Find where the given text appears and provide that cell's center as [x, y] coordinate. 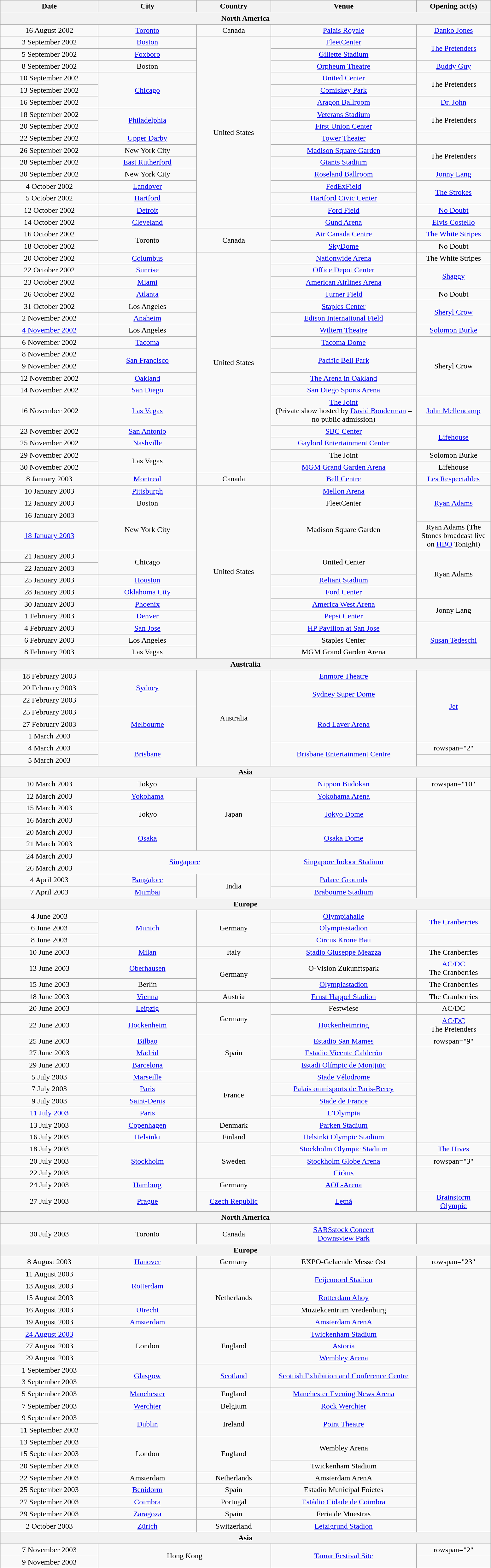
Coimbra [148, 1502]
7 July 2003 [49, 1089]
Mellon Arena [344, 491]
Susan Tedeschi [453, 640]
22 October 2002 [49, 270]
Copenhagen [148, 1125]
The Joint [344, 455]
3 September 2002 [49, 42]
18 February 2003 [49, 676]
Saint-Denis [148, 1101]
5 September 2002 [49, 54]
Sydney [148, 688]
Palace Grounds [344, 880]
27 July 2003 [49, 1201]
15 September 2003 [49, 1454]
Glasgow [148, 1376]
1 February 2003 [49, 616]
Nationwide Arena [344, 258]
The Joint(Private show hosted by David Bonderman – no public admission) [344, 411]
Zürich [148, 1526]
26 September 2002 [49, 150]
Ryan Adams (The Stones broadcast live on HBO Tonight) [453, 535]
25 June 2003 [49, 1041]
15 August 2003 [49, 1298]
Estadio Vicente Calderón [344, 1053]
Anaheim [148, 318]
Utrecht [148, 1310]
Benidorm [148, 1490]
Belgium [234, 1406]
Hockenheim [148, 1025]
Palais Royale [344, 30]
31 October 2002 [49, 306]
7 November 2003 [49, 1550]
Hanover [148, 1262]
Parken Stadium [344, 1125]
Montreal [148, 479]
Sydney Super Dome [344, 694]
13 September 2003 [49, 1442]
16 October 2002 [49, 234]
Veterans Stadium [344, 114]
23 November 2002 [49, 431]
EXPO-Gelaende Messe Ost [344, 1262]
24 August 2003 [49, 1334]
Madrid [148, 1053]
4 April 2003 [49, 880]
Reliant Stadium [344, 580]
28 January 2003 [49, 592]
Brabourne Stadium [344, 892]
SARSstock ConcertDownsview Park [344, 1234]
Rotterdam [148, 1286]
30 September 2002 [49, 174]
Denver [148, 616]
Werchter [148, 1406]
Cirkus [344, 1173]
AC/DC [453, 1009]
24 March 2003 [49, 856]
Oklahoma City [148, 592]
29 August 2003 [49, 1358]
13 June 2003 [49, 968]
Air Canada Centre [344, 234]
Barcelona [148, 1065]
21 March 2003 [49, 844]
Point Theatre [344, 1424]
American Airlines Arena [344, 282]
25 September 2003 [49, 1490]
25 November 2002 [49, 443]
30 January 2003 [49, 604]
22 February 2003 [49, 700]
Wiltern Theatre [344, 330]
7 September 2003 [49, 1406]
Brisbane [148, 754]
1 March 2003 [49, 736]
Estadi Olímpic de Montjuïc [344, 1065]
Singapore [185, 862]
25 January 2003 [49, 580]
12 January 2003 [49, 503]
9 September 2003 [49, 1418]
20 June 2003 [49, 1009]
O-Vision Zukunftspark [344, 968]
rowspan="3" [453, 1161]
San Diego Sports Arena [344, 390]
France [234, 1095]
Gaylord Entertainment Center [344, 443]
Houston [148, 580]
Pepsi Center [344, 616]
Tower Theater [344, 138]
8 November 2002 [49, 354]
20 October 2002 [49, 258]
Stockholm Olympic Stadium [344, 1149]
13 August 2003 [49, 1286]
Tacoma Dome [344, 342]
Muziekcentrum Vredenburg [344, 1310]
5 September 2003 [49, 1394]
20 September 2003 [49, 1466]
Astoria [344, 1346]
9 November 2002 [49, 366]
Mumbai [148, 892]
Ford Center [344, 592]
Columbus [148, 258]
9 November 2003 [49, 1562]
18 October 2002 [49, 246]
Sunrise [148, 270]
Stade Vélodrome [344, 1077]
Date [49, 6]
Buddy Guy [453, 66]
Atlanta [148, 294]
20 March 2003 [49, 832]
John Mellencamp [453, 411]
16 August 2003 [49, 1310]
1 September 2003 [49, 1370]
15 June 2003 [49, 985]
6 June 2003 [49, 928]
Oberhausen [148, 968]
Vienna [148, 997]
Feria de Muestras [344, 1514]
Oakland [148, 378]
Manchester Evening News Arena [344, 1394]
Hockenheimring [344, 1025]
The Hives [453, 1149]
27 June 2003 [49, 1053]
Hartford [148, 198]
18 January 2003 [49, 535]
BrainstormOlympic [453, 1201]
28 September 2002 [49, 162]
Estadio San Mames [344, 1041]
10 January 2003 [49, 491]
Stockholm [148, 1161]
Austria [234, 997]
HP Pavilion at San Jose [344, 628]
4 February 2003 [49, 628]
rowspan="9" [453, 1041]
6 February 2003 [49, 640]
Denmark [234, 1125]
Nashville [148, 443]
AC/DCThe Cranberries [453, 968]
13 September 2002 [49, 90]
25 February 2003 [49, 712]
12 October 2002 [49, 210]
Scottish Exhibition and Conference Centre [344, 1376]
23 October 2002 [49, 282]
Nippon Budokan [344, 784]
8 June 2003 [49, 940]
Osaka Dome [344, 838]
Jet [453, 706]
Zaragoza [148, 1514]
8 September 2002 [49, 66]
10 June 2003 [49, 952]
Letzigrund Stadion [344, 1526]
Melbourne [148, 724]
11 July 2003 [49, 1113]
4 June 2003 [49, 916]
Estadio Municipal Foietes [344, 1490]
26 October 2002 [49, 294]
FedExField [344, 186]
City [148, 6]
AOL-Arena [344, 1185]
San Diego [148, 390]
Detroit [148, 210]
20 September 2002 [49, 126]
15 March 2003 [49, 808]
Finland [234, 1137]
Singapore Indoor Stadium [344, 862]
Country [234, 6]
21 January 2003 [49, 556]
AC/DCThe Pretenders [453, 1025]
Venue [344, 6]
7 April 2003 [49, 892]
2 November 2002 [49, 318]
Scotland [234, 1376]
L’Olympia [344, 1113]
Gillette Stadium [344, 54]
Bell Centre [344, 479]
Ireland [234, 1424]
30 November 2002 [49, 467]
5 October 2002 [49, 198]
Giants Stadium [344, 162]
Hong Kong [185, 1556]
18 September 2002 [49, 114]
Elvis Costello [453, 222]
Miami [148, 282]
16 November 2002 [49, 411]
Helsinki Olympic Stadium [344, 1137]
Festwiese [344, 1009]
11 August 2003 [49, 1274]
Turner Field [344, 294]
11 September 2003 [49, 1430]
Munich [148, 928]
22 January 2003 [49, 568]
Italy [234, 952]
Palais omnisports de Paris-Bercy [344, 1089]
19 August 2003 [49, 1322]
The Arena in Oakland [344, 378]
Phoenix [148, 604]
22 September 2003 [49, 1478]
Roseland Ballroom [344, 174]
Edison International Field [344, 318]
Estádio Cidade de Coimbra [344, 1502]
Foxboro [148, 54]
29 September 2003 [49, 1514]
Tamar Festival Site [344, 1556]
22 July 2003 [49, 1173]
Hamburg [148, 1185]
Pacific Bell Park [344, 360]
Bilbao [148, 1041]
San Francisco [148, 360]
30 July 2003 [49, 1234]
Upper Darby [148, 138]
Bangalore [148, 880]
Berlin [148, 985]
East Rutherford [148, 162]
Pittsburgh [148, 491]
9 July 2003 [49, 1101]
26 March 2003 [49, 868]
Cleveland [148, 222]
Stadio Giuseppe Meazza [344, 952]
Portugal [234, 1502]
rowspan="10" [453, 784]
America West Arena [344, 604]
Gund Arena [344, 222]
29 November 2002 [49, 455]
Circus Krone Bau [344, 940]
4 November 2002 [49, 330]
Feijenoord Stadion [344, 1280]
16 August 2002 [49, 30]
Helsinki [148, 1137]
5 March 2003 [49, 760]
20 February 2003 [49, 688]
Dr. John [453, 102]
Leipzig [148, 1009]
Aragon Ballroom [344, 102]
27 February 2003 [49, 724]
Rotterdam Ahoy [344, 1298]
Sweden [234, 1161]
Stockholm Globe Arena [344, 1161]
Tacoma [148, 342]
5 July 2003 [49, 1077]
rowspan="23" [453, 1262]
The Strokes [453, 192]
Hartford Civic Center [344, 198]
SBC Center [344, 431]
Les Respectables [453, 479]
San Jose [148, 628]
Switzerland [234, 1526]
16 September 2002 [49, 102]
Manchester [148, 1394]
22 June 2003 [49, 1025]
4 October 2002 [49, 186]
14 November 2002 [49, 390]
3 September 2003 [49, 1382]
8 February 2003 [49, 652]
Tokyo Dome [344, 814]
Enmore Theatre [344, 676]
Landover [148, 186]
29 June 2003 [49, 1065]
2 October 2003 [49, 1526]
Olympiahalle [344, 916]
22 September 2002 [49, 138]
27 September 2003 [49, 1502]
16 January 2003 [49, 515]
San Antonio [148, 431]
8 August 2003 [49, 1262]
14 October 2002 [49, 222]
8 January 2003 [49, 479]
Yokohama [148, 796]
18 July 2003 [49, 1149]
Osaka [148, 838]
10 March 2003 [49, 784]
Milan [148, 952]
4 March 2003 [49, 748]
16 July 2003 [49, 1137]
Yokohama Arena [344, 796]
Rock Werchter [344, 1406]
Danko Jones [453, 30]
13 July 2003 [49, 1125]
Dublin [148, 1424]
Comiskey Park [344, 90]
Office Depot Center [344, 270]
Opening act(s) [453, 6]
18 June 2003 [49, 997]
12 March 2003 [49, 796]
16 March 2003 [49, 820]
SkyDome [344, 246]
Prague [148, 1201]
20 July 2003 [49, 1161]
Philadelphia [148, 120]
Marseille [148, 1077]
Brisbane Entertainment Centre [344, 754]
24 July 2003 [49, 1185]
Czech Republic [234, 1201]
27 August 2003 [49, 1346]
Letná [344, 1201]
Ford Field [344, 210]
First Union Center [344, 126]
Shaggy [453, 276]
Orpheum Theatre [344, 66]
10 September 2002 [49, 78]
Japan [234, 814]
12 November 2002 [49, 378]
Ernst Happel Stadion [344, 997]
India [234, 886]
Stade de France [344, 1101]
Rod Laver Arena [344, 724]
6 November 2002 [49, 342]
